Scan for the cell matching the given text and deliver its (X, Y) coordinate at center. 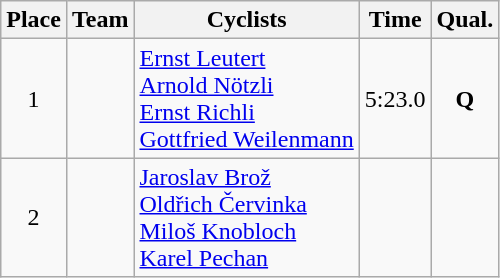
Cyclists (246, 20)
Jaroslav Brož Oldřich Červinka Miloš Knobloch Karel Pechan (246, 218)
Qual. (465, 20)
Team (100, 20)
1 (34, 98)
Place (34, 20)
2 (34, 218)
Q (465, 98)
5:23.0 (395, 98)
Time (395, 20)
Ernst Leutert Arnold Nötzli Ernst Richli Gottfried Weilenmann (246, 98)
